Detect which cell encompasses the target text, then output its (X, Y) center coordinate. 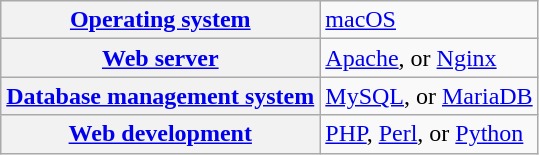
PHP, Perl, or Python (429, 134)
Apache, or Nginx (429, 58)
Web server (160, 58)
MySQL, or MariaDB (429, 96)
Operating system (160, 20)
Web development (160, 134)
macOS (429, 20)
Database management system (160, 96)
